From the cell containing the given text, extract its center point as [X, Y] coordinate. 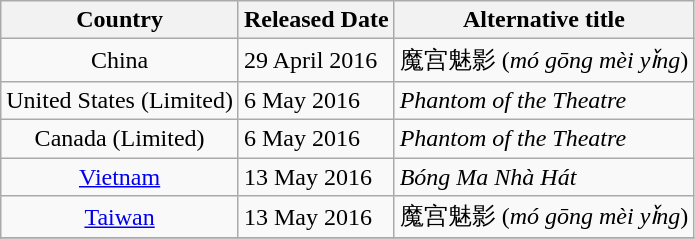
Bóng Ma Nhà Hát [544, 177]
United States (Limited) [120, 100]
Alternative title [544, 20]
Country [120, 20]
Taiwan [120, 218]
Vietnam [120, 177]
Released Date [316, 20]
Canada (Limited) [120, 138]
China [120, 60]
29 April 2016 [316, 60]
